Capture the cell that displays the provided text and extract its [X, Y] central coordinate. 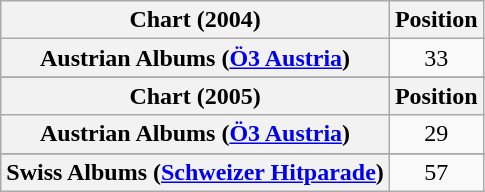
Swiss Albums (Schweizer Hitparade) [196, 172]
33 [436, 58]
Chart (2004) [196, 20]
Chart (2005) [196, 96]
57 [436, 172]
29 [436, 134]
